Detect which cell encompasses the target text, then output its [x, y] center coordinate. 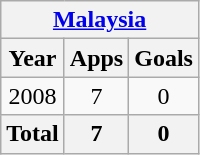
2008 [33, 96]
Malaysia [100, 20]
Total [33, 134]
Year [33, 58]
Goals [164, 58]
Apps [96, 58]
